Detect which cell encompasses the target text, then output its [X, Y] center coordinate. 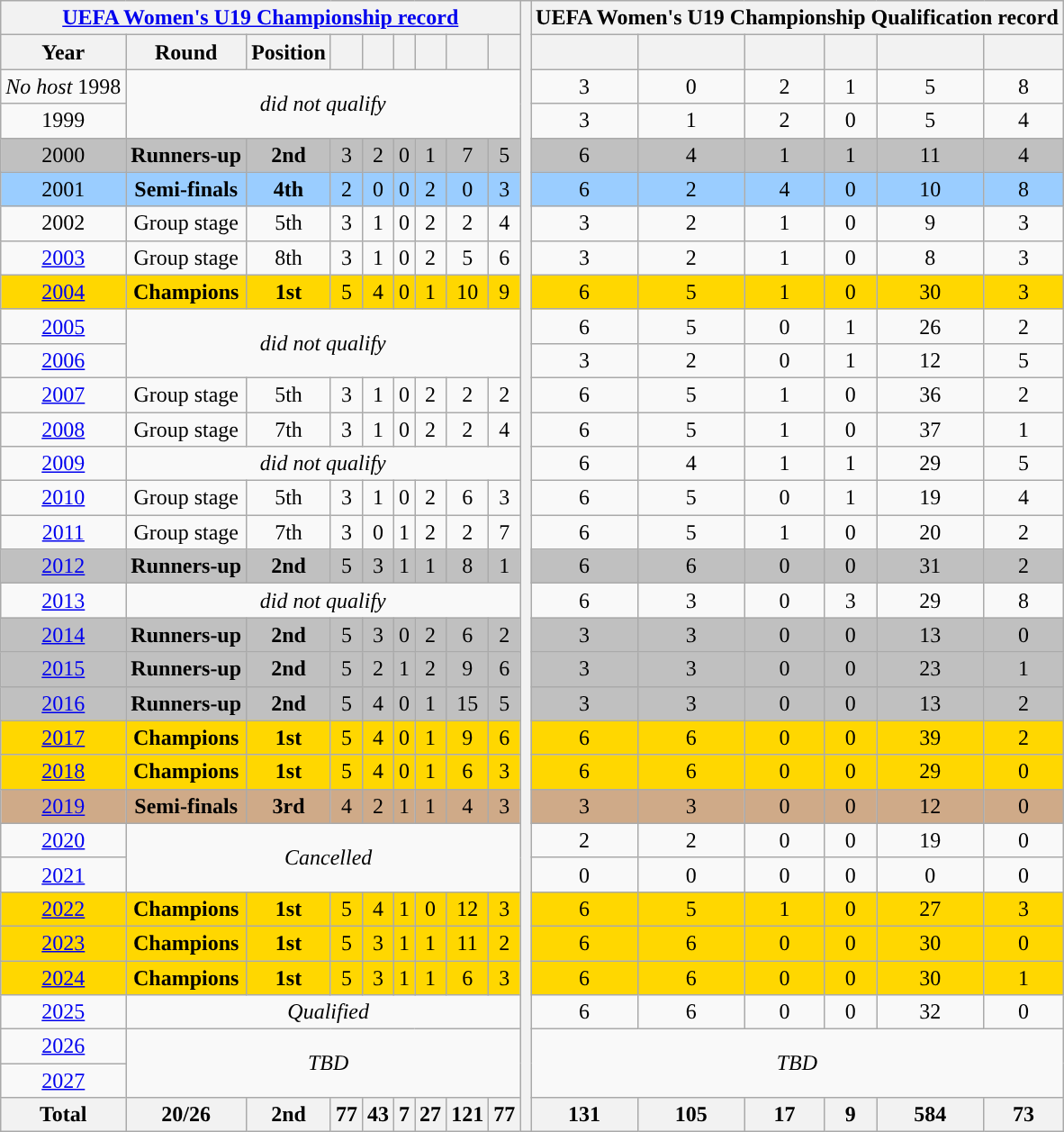
2009 [63, 464]
No host 1998 [63, 86]
2007 [63, 394]
2026 [63, 1046]
105 [691, 1115]
43 [378, 1115]
2006 [63, 360]
39 [931, 738]
2016 [63, 703]
121 [468, 1115]
131 [585, 1115]
UEFA Women's U19 Championship record [261, 18]
17 [785, 1115]
2001 [63, 189]
584 [931, 1115]
2018 [63, 772]
20/26 [186, 1115]
73 [1024, 1115]
2005 [63, 326]
3rd [289, 806]
2011 [63, 532]
2015 [63, 669]
2017 [63, 738]
2000 [63, 155]
36 [931, 394]
UEFA Women's U19 Championship Qualification record [798, 18]
2003 [63, 258]
2002 [63, 223]
Position [289, 52]
Cancelled [329, 857]
Round [186, 52]
23 [931, 669]
2027 [63, 1081]
2012 [63, 566]
2020 [63, 840]
26 [931, 326]
Qualified [329, 1012]
2022 [63, 909]
32 [931, 1012]
8th [289, 258]
2004 [63, 292]
1999 [63, 121]
2010 [63, 498]
37 [931, 430]
2023 [63, 943]
4th [289, 189]
2024 [63, 977]
2025 [63, 1012]
2008 [63, 430]
2013 [63, 601]
20 [931, 532]
31 [931, 566]
Year [63, 52]
2014 [63, 635]
Total [63, 1115]
2021 [63, 874]
2019 [63, 806]
15 [468, 703]
